Locate the cell with the specified text and output its [x, y] center coordinate. 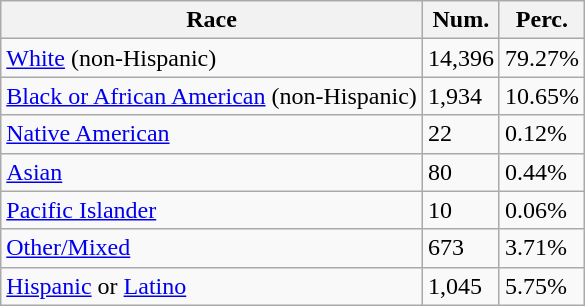
10.65% [542, 96]
Native American [212, 134]
0.06% [542, 210]
Pacific Islander [212, 210]
1,045 [460, 286]
3.71% [542, 248]
Black or African American (non-Hispanic) [212, 96]
Asian [212, 172]
10 [460, 210]
Hispanic or Latino [212, 286]
Other/Mixed [212, 248]
Race [212, 20]
Num. [460, 20]
673 [460, 248]
5.75% [542, 286]
White (non-Hispanic) [212, 58]
Perc. [542, 20]
0.12% [542, 134]
80 [460, 172]
1,934 [460, 96]
79.27% [542, 58]
0.44% [542, 172]
14,396 [460, 58]
22 [460, 134]
